Locate the cell with the specified text and output its (X, Y) center coordinate. 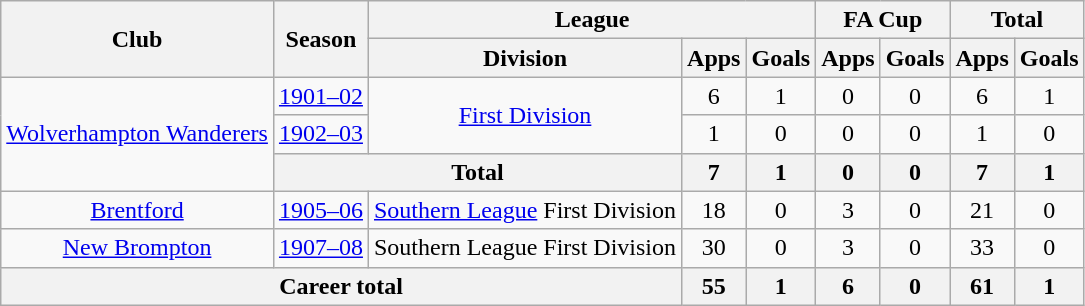
First Division (524, 115)
League (592, 20)
30 (714, 248)
55 (714, 286)
Club (138, 39)
Division (524, 58)
33 (982, 248)
FA Cup (883, 20)
18 (714, 210)
Wolverhampton Wanderers (138, 134)
1905–06 (320, 210)
21 (982, 210)
Career total (342, 286)
Brentford (138, 210)
New Brompton (138, 248)
1901–02 (320, 96)
61 (982, 286)
Season (320, 39)
1907–08 (320, 248)
1902–03 (320, 134)
